Detect which cell encompasses the target text, then output its [X, Y] center coordinate. 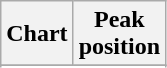
Peakposition [119, 34]
Chart [37, 34]
